Determine the [X, Y] coordinate at the center of the cell enclosing the given text.  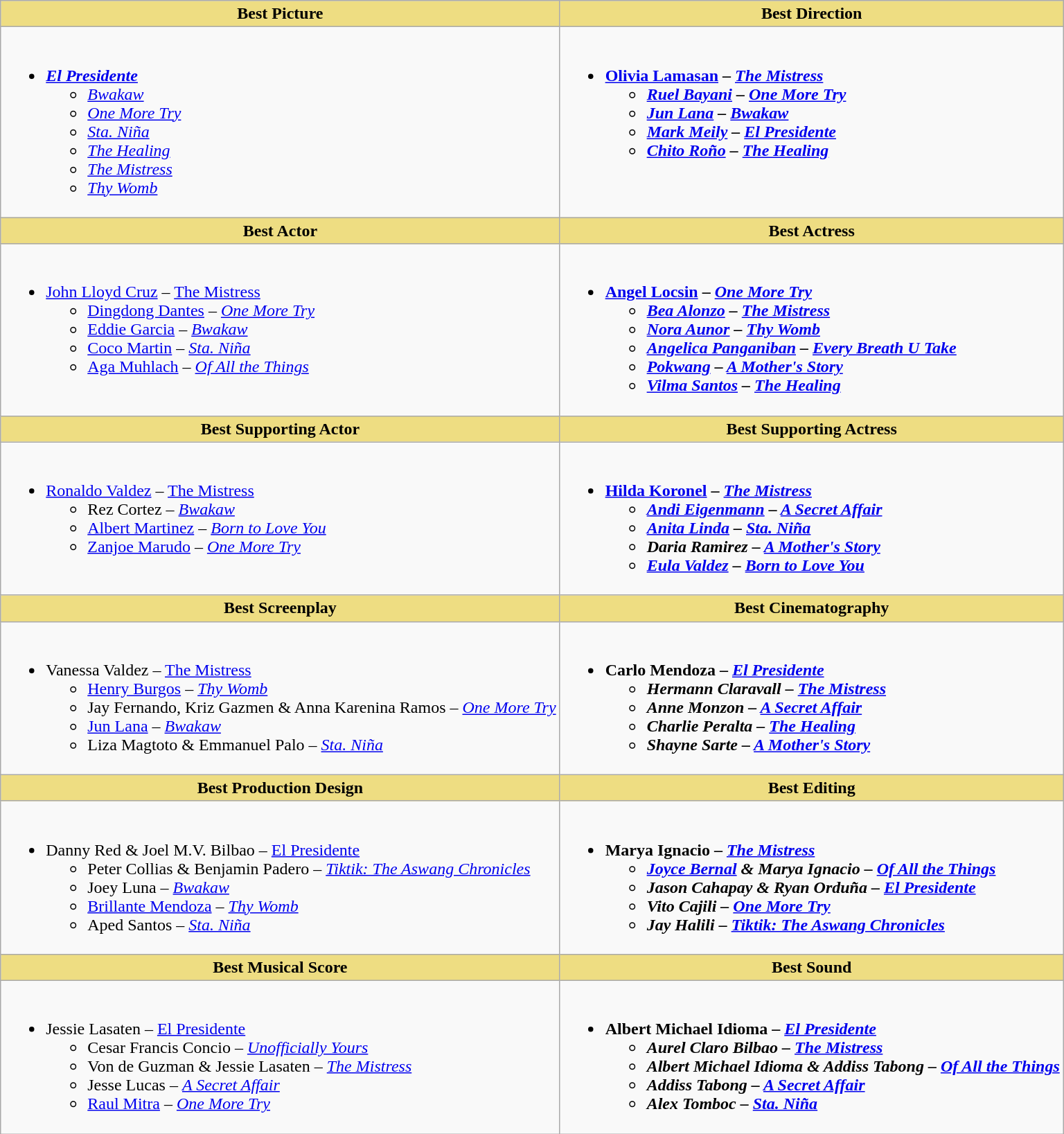
Best Screenplay [280, 608]
John Lloyd Cruz – The MistressDingdong Dantes – One More TryEddie Garcia – BwakawCoco Martin – Sta. NiñaAga Muhlach – Of All the Things [280, 330]
Hilda Koronel – The MistressAndi Eigenmann – A Secret AffairAnita Linda – Sta. NiñaDaria Ramirez – A Mother's StoryEula Valdez – Born to Love You [812, 518]
El PresidenteBwakawOne More TrySta. NiñaThe HealingThe MistressThy Womb [280, 122]
Best Actress [812, 231]
Best Picture [280, 14]
Best Direction [812, 14]
Ronaldo Valdez – The MistressRez Cortez – BwakawAlbert Martinez – Born to Love YouZanjoe Marudo – One More Try [280, 518]
Best Sound [812, 967]
Best Supporting Actor [280, 429]
Best Editing [812, 788]
Best Musical Score [280, 967]
Olivia Lamasan – The MistressRuel Bayani – One More TryJun Lana – BwakawMark Meily – El PresidenteChito Roño – The Healing [812, 122]
Best Actor [280, 231]
Best Supporting Actress [812, 429]
Best Production Design [280, 788]
Best Cinematography [812, 608]
